Locate the cell with the specified text and output its (x, y) center coordinate. 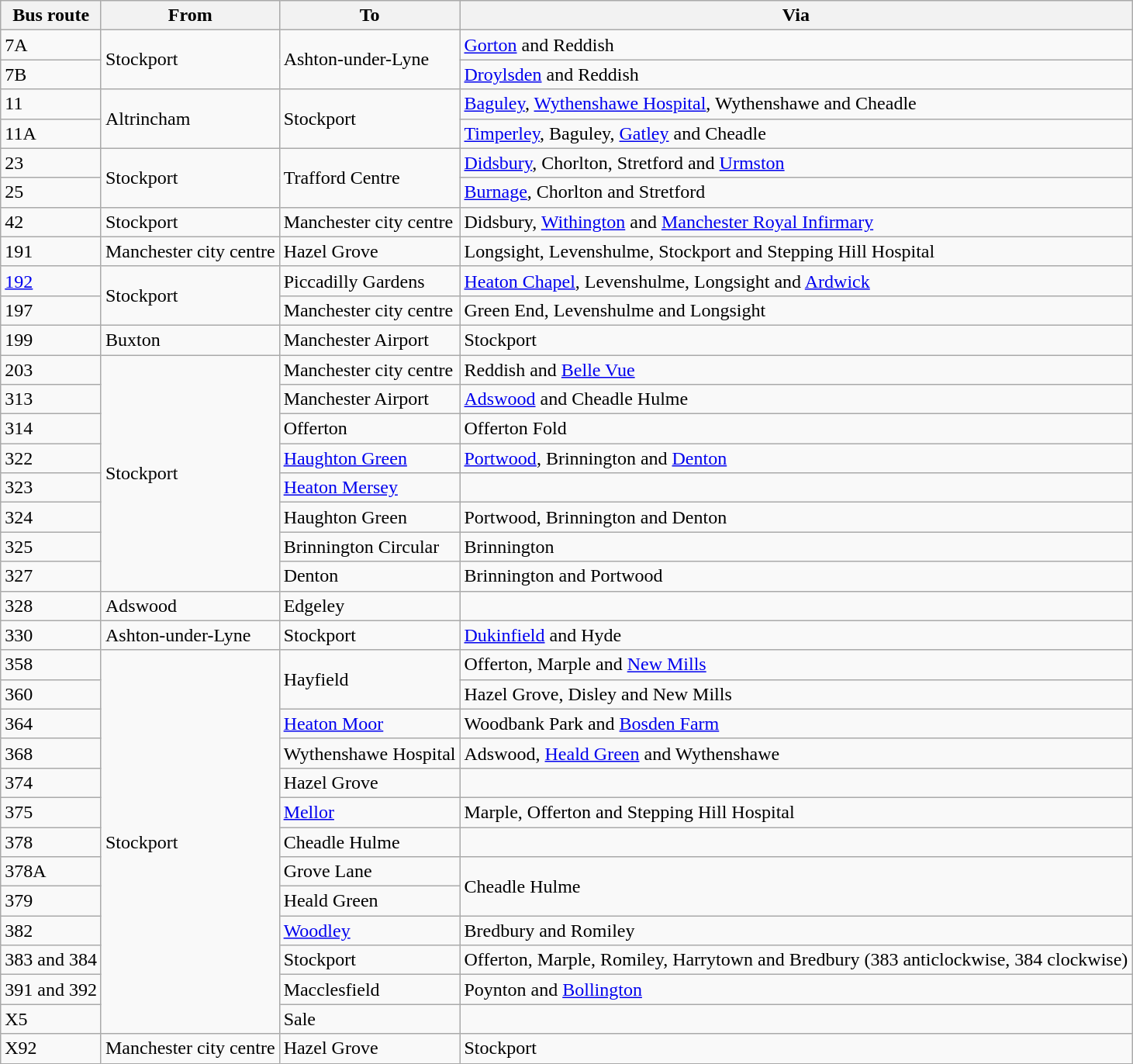
Droylsden and Reddish (796, 74)
Denton (369, 576)
314 (51, 429)
Offerton Fold (796, 429)
328 (51, 606)
Bredbury and Romiley (796, 931)
Offerton, Marple, Romiley, Harrytown and Bredbury (383 anticlockwise, 384 clockwise) (796, 960)
Wythenshawe Hospital (369, 753)
Longsight, Levenshulme, Stockport and Stepping Hill Hospital (796, 251)
327 (51, 576)
368 (51, 753)
Baguley, Wythenshawe Hospital, Wythenshawe and Cheadle (796, 104)
X92 (51, 1048)
25 (51, 192)
Adswood (190, 606)
42 (51, 222)
Reddish and Belle Vue (796, 370)
Brinnington and Portwood (796, 576)
11 (51, 104)
330 (51, 635)
Grove Lane (369, 872)
Marple, Offerton and Stepping Hill Hospital (796, 812)
374 (51, 782)
Edgeley (369, 606)
325 (51, 547)
Gorton and Reddish (796, 45)
378A (51, 872)
Brinnington Circular (369, 547)
313 (51, 399)
324 (51, 517)
Didsbury, Chorlton, Stretford and Urmston (796, 163)
23 (51, 163)
Adswood and Cheadle Hulme (796, 399)
191 (51, 251)
Bus route (51, 16)
Via (796, 16)
360 (51, 694)
391 and 392 (51, 990)
Heald Green (369, 901)
Dukinfield and Hyde (796, 635)
Didsbury, Withington and Manchester Royal Infirmary (796, 222)
7B (51, 74)
Buxton (190, 340)
Heaton Mersey (369, 488)
379 (51, 901)
Burnage, Chorlton and Stretford (796, 192)
Heaton Chapel, Levenshulme, Longsight and Ardwick (796, 281)
Woodbank Park and Bosden Farm (796, 724)
Green End, Levenshulme and Longsight (796, 310)
Hayfield (369, 679)
323 (51, 488)
192 (51, 281)
Timperley, Baguley, Gatley and Cheadle (796, 133)
199 (51, 340)
322 (51, 458)
375 (51, 812)
382 (51, 931)
Adswood, Heald Green and Wythenshawe (796, 753)
11A (51, 133)
X5 (51, 1019)
From (190, 16)
Brinnington (796, 547)
To (369, 16)
Trafford Centre (369, 178)
Piccadilly Gardens (369, 281)
Offerton (369, 429)
Sale (369, 1019)
378 (51, 841)
Poynton and Bollington (796, 990)
197 (51, 310)
Altrincham (190, 119)
Macclesfield (369, 990)
383 and 384 (51, 960)
Mellor (369, 812)
Offerton, Marple and New Mills (796, 665)
7A (51, 45)
358 (51, 665)
Woodley (369, 931)
203 (51, 370)
Heaton Moor (369, 724)
364 (51, 724)
Hazel Grove, Disley and New Mills (796, 694)
